Determine the [X, Y] coordinate at the center of the cell enclosing the given text.  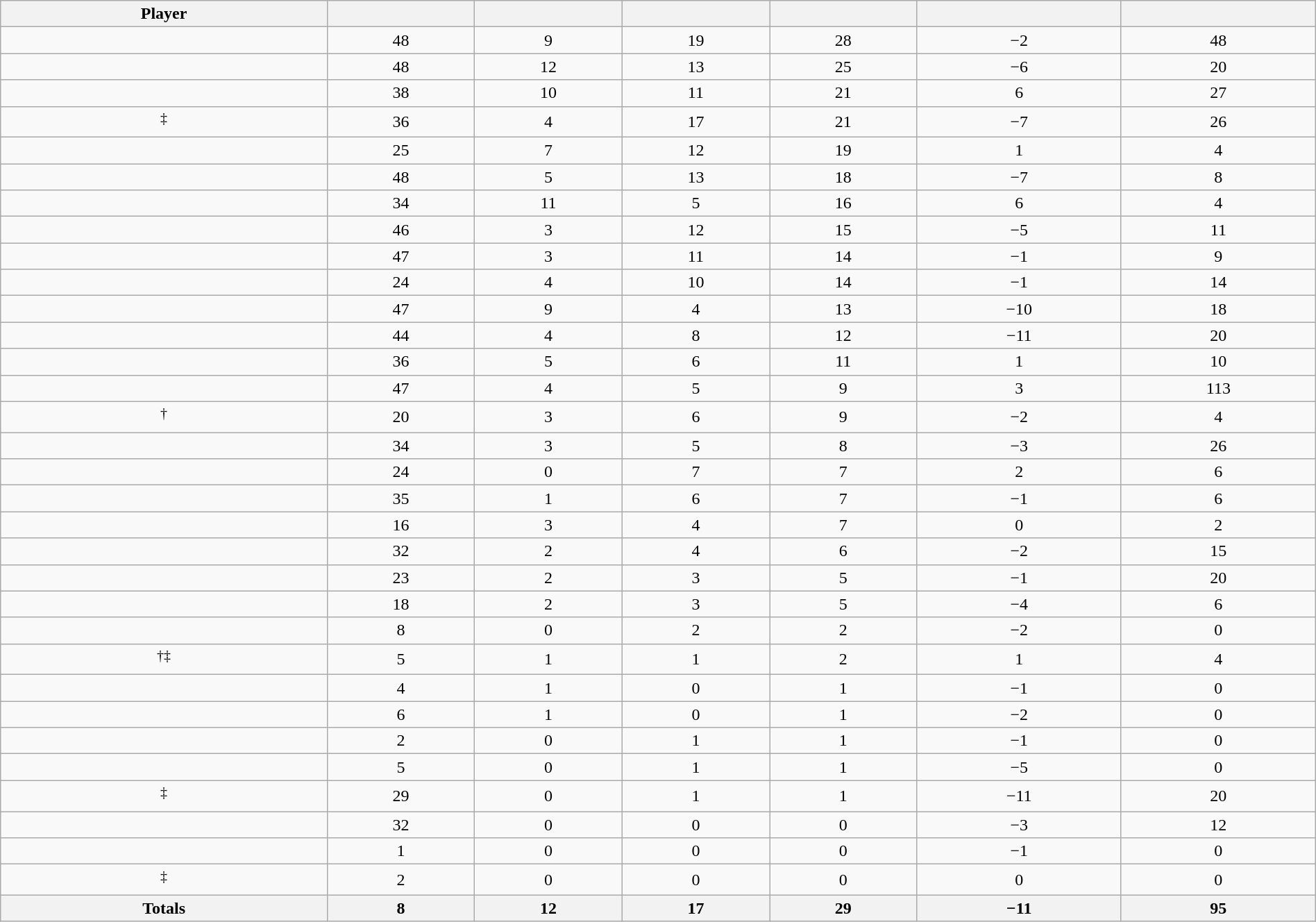
44 [400, 335]
95 [1218, 908]
46 [400, 230]
Totals [164, 908]
†‡ [164, 660]
−4 [1019, 604]
−10 [1019, 309]
28 [843, 40]
113 [1218, 388]
38 [400, 93]
35 [400, 498]
27 [1218, 93]
Player [164, 14]
23 [400, 578]
−6 [1019, 67]
† [164, 417]
